Find where the given text appears and provide that cell's center as [X, Y] coordinate. 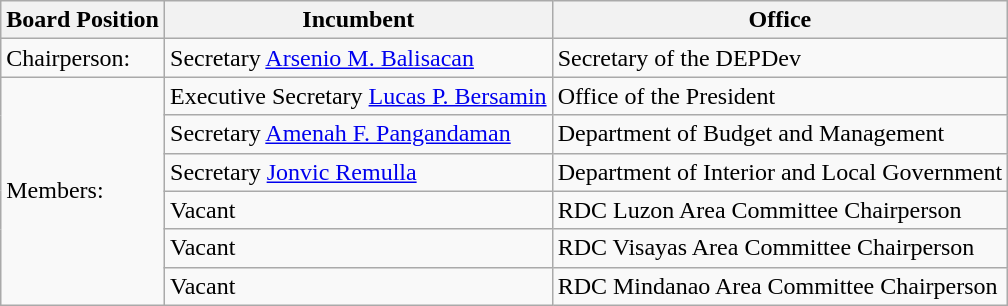
Members: [83, 191]
RDC Visayas Area Committee Chairperson [780, 248]
RDC Mindanao Area Committee Chairperson [780, 286]
Incumbent [359, 20]
Board Position [83, 20]
Secretary of the DEPDev [780, 58]
Secretary Arsenio M. Balisacan [359, 58]
Office [780, 20]
Department of Interior and Local Government [780, 172]
Secretary Jonvic Remulla [359, 172]
Chairperson: [83, 58]
RDC Luzon Area Committee Chairperson [780, 210]
Department of Budget and Management [780, 134]
Secretary Amenah F. Pangandaman [359, 134]
Executive Secretary Lucas P. Bersamin [359, 96]
Office of the President [780, 96]
